Search for the cell housing the specified text and yield its (X, Y) center coordinate. 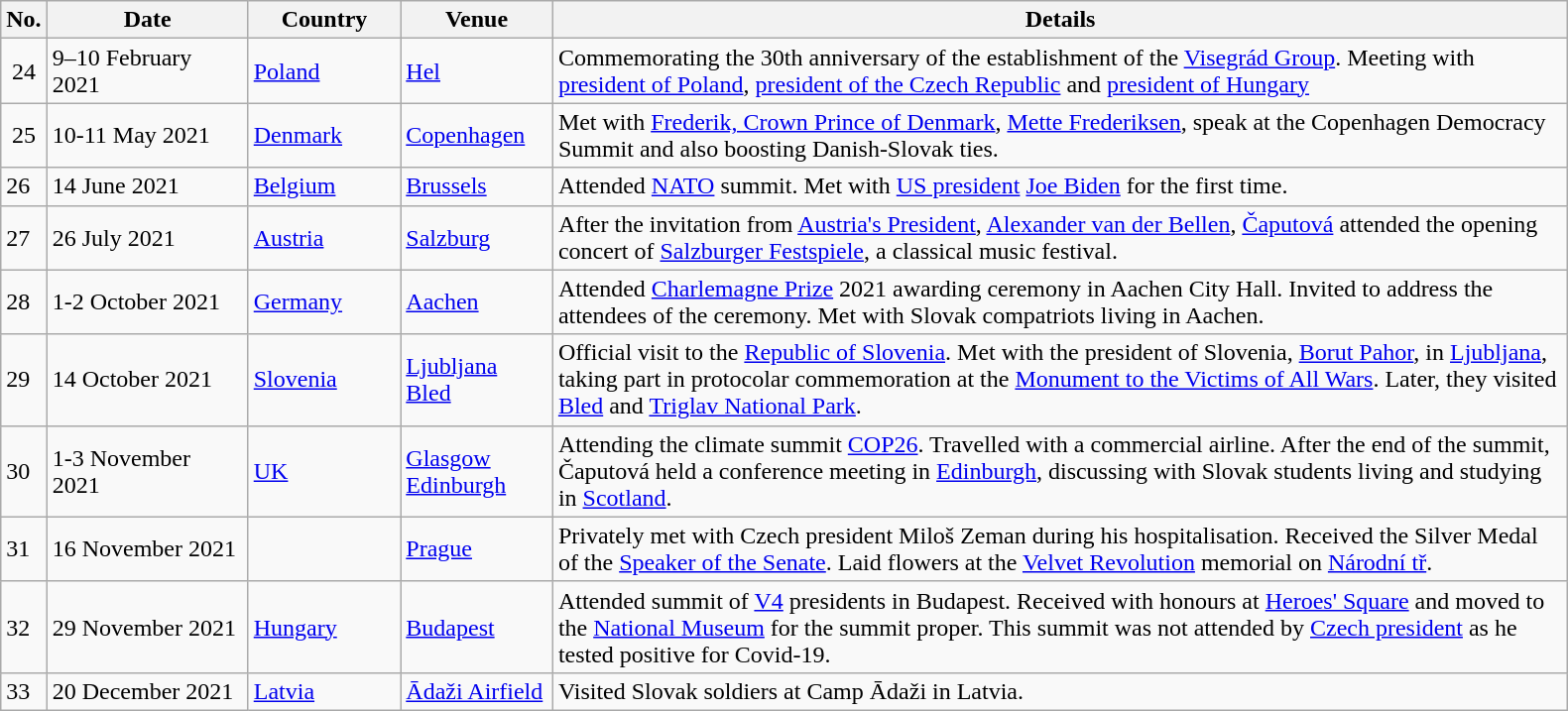
24 (24, 71)
14 October 2021 (147, 380)
27 (24, 238)
UK (324, 471)
16 November 2021 (147, 549)
Hungary (324, 627)
Country (324, 20)
26 (24, 186)
29 November 2021 (147, 627)
Hel (477, 71)
31 (24, 549)
32 (24, 627)
Aachen (477, 301)
Met with Frederik, Crown Prince of Denmark, Mette Frederiksen, speak at the Copenhagen Democracy Summit and also boosting Danish-Slovak ties. (1060, 135)
Denmark (324, 135)
10-11 May 2021 (147, 135)
Brussels (477, 186)
Slovenia (324, 380)
14 June 2021 (147, 186)
Copenhagen (477, 135)
Attended NATO summit. Met with US president Joe Biden for the first time. (1060, 186)
Details (1060, 20)
28 (24, 301)
9–10 February 2021 (147, 71)
Salzburg (477, 238)
Venue (477, 20)
Austria (324, 238)
Belgium (324, 186)
Latvia (324, 691)
1-3 November 2021 (147, 471)
Poland (324, 71)
Budapest (477, 627)
Germany (324, 301)
26 July 2021 (147, 238)
Visited Slovak soldiers at Camp Ādaži in Latvia. (1060, 691)
Date (147, 20)
Prague (477, 549)
25 (24, 135)
Ādaži Airfield (477, 691)
1-2 October 2021 (147, 301)
30 (24, 471)
33 (24, 691)
GlasgowEdinburgh (477, 471)
LjubljanaBled (477, 380)
29 (24, 380)
20 December 2021 (147, 691)
No. (24, 20)
